Provide the (X, Y) coordinate of the cell's center where the given text is located.  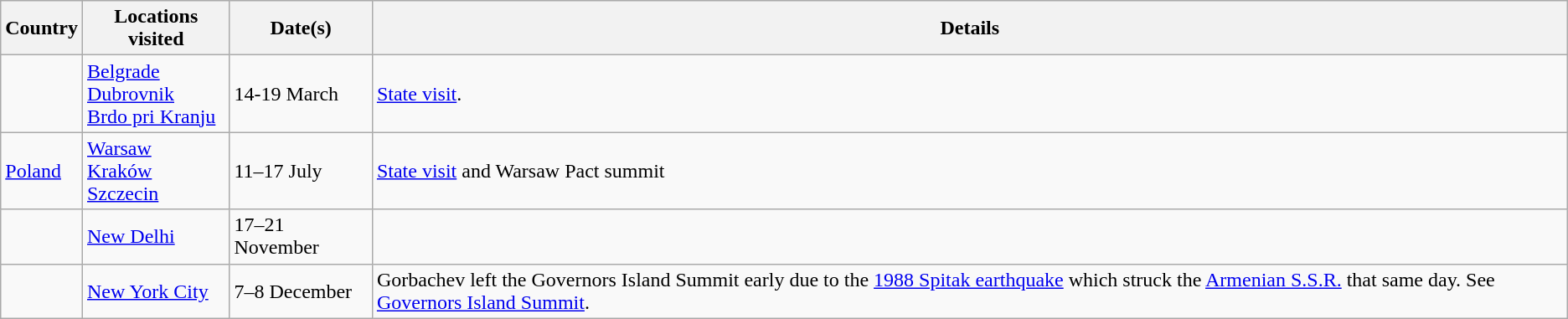
New York City (156, 291)
Country (42, 28)
17–21 November (301, 236)
7–8 December (301, 291)
New Delhi (156, 236)
Locations visited (156, 28)
Date(s) (301, 28)
State visit and Warsaw Pact summit (970, 171)
WarsawKrakówSzczecin (156, 171)
11–17 July (301, 171)
14-19 March (301, 94)
Details (970, 28)
State visit. (970, 94)
BelgradeDubrovnikBrdo pri Kranju (156, 94)
Poland (42, 171)
